Detect which cell encompasses the target text, then output its (x, y) center coordinate. 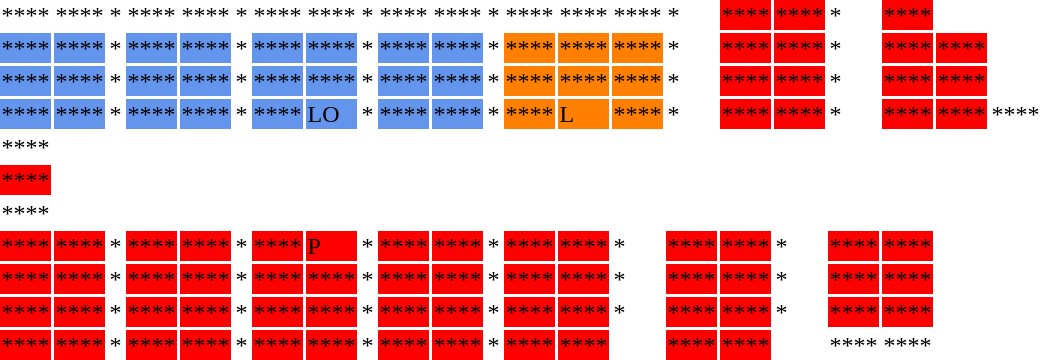
L (584, 114)
LO (332, 114)
P (332, 246)
